Extract the [x, y] coordinate from the center of the cell holding the provided text.  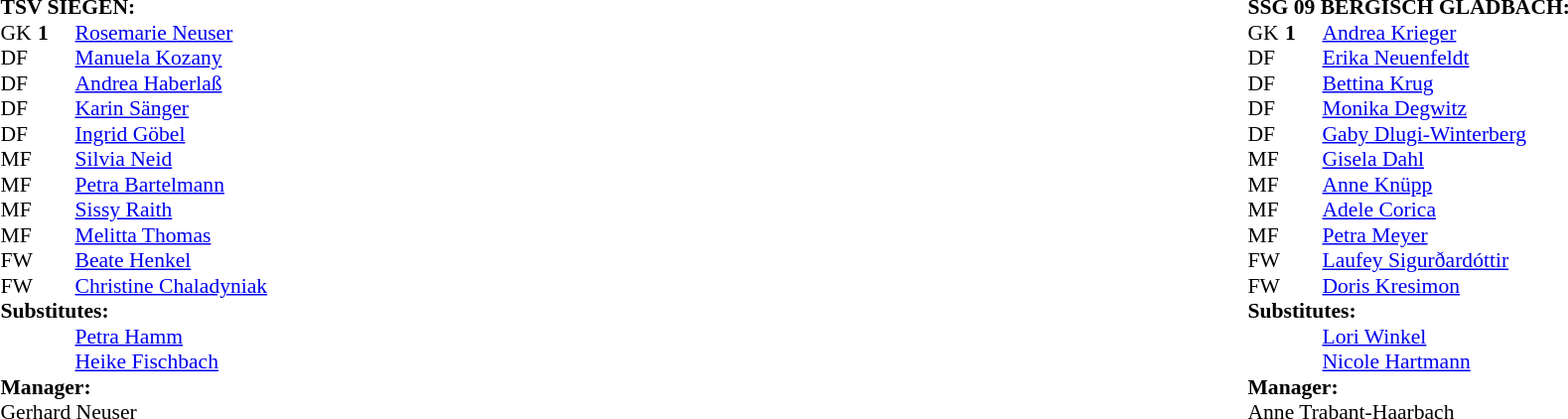
Petra Bartelmann [172, 185]
Manuela Kozany [172, 59]
Beate Henkel [172, 261]
Heike Fischbach [172, 362]
Manager: [133, 387]
Karin Sänger [172, 108]
Substitutes: [133, 311]
Rosemarie Neuser [172, 33]
Andrea Haberlaß [172, 83]
Petra Hamm [172, 337]
Melitta Thomas [172, 235]
Ingrid Göbel [172, 134]
Christine Chaladyniak [172, 286]
Sissy Raith [172, 209]
Silvia Neid [172, 160]
